Search for the cell housing the specified text and yield its (x, y) center coordinate. 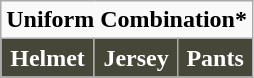
Helmet (48, 58)
Uniform Combination* (127, 20)
Pants (216, 58)
Jersey (136, 58)
